Output the [X, Y] coordinate of the center of the cell containing the given text.  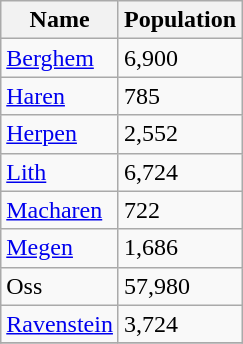
Oss [60, 286]
Lith [60, 172]
3,724 [180, 324]
6,900 [180, 58]
Ravenstein [60, 324]
Berghem [60, 58]
Herpen [60, 134]
6,724 [180, 172]
1,686 [180, 248]
Population [180, 20]
2,552 [180, 134]
722 [180, 210]
785 [180, 96]
Name [60, 20]
Haren [60, 96]
Megen [60, 248]
Macharen [60, 210]
57,980 [180, 286]
